Detect which cell encompasses the target text, then output its [x, y] center coordinate. 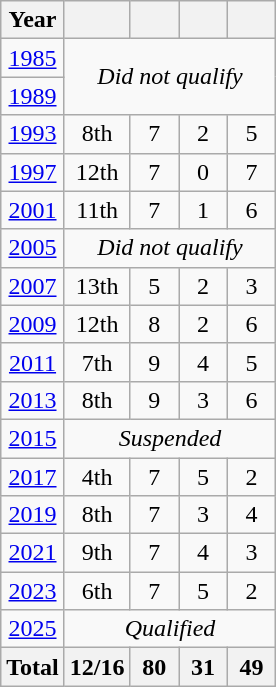
2009 [33, 324]
8 [154, 324]
12/16 [97, 667]
1 [204, 210]
2007 [33, 286]
2011 [33, 362]
2001 [33, 210]
1989 [33, 96]
0 [204, 172]
1993 [33, 134]
2013 [33, 400]
11th [97, 210]
2025 [33, 629]
1985 [33, 58]
6th [97, 591]
Suspended [170, 438]
2017 [33, 477]
2015 [33, 438]
80 [154, 667]
2019 [33, 515]
Year [33, 20]
2005 [33, 248]
1997 [33, 172]
31 [204, 667]
49 [252, 667]
Qualified [170, 629]
4th [97, 477]
Total [33, 667]
13th [97, 286]
7th [97, 362]
2021 [33, 553]
2023 [33, 591]
9th [97, 553]
